Return the (x, y) coordinate for the center point of the cell that contains the specified text.  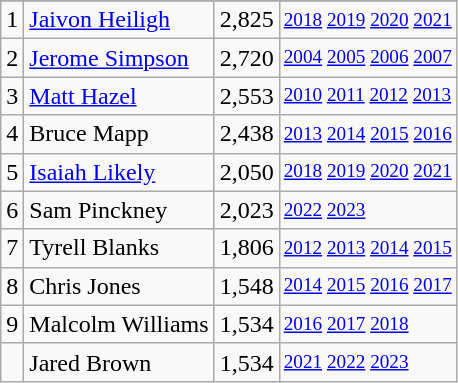
2010 2011 2012 2013 (368, 96)
8 (12, 286)
2022 2023 (368, 210)
2,553 (246, 96)
9 (12, 324)
Sam Pinckney (119, 210)
6 (12, 210)
1 (12, 20)
2021 2022 2023 (368, 362)
1,548 (246, 286)
3 (12, 96)
Jared Brown (119, 362)
2,050 (246, 172)
2016 2017 2018 (368, 324)
2,023 (246, 210)
2004 2005 2006 2007 (368, 58)
Isaiah Likely (119, 172)
Bruce Mapp (119, 134)
2 (12, 58)
7 (12, 248)
5 (12, 172)
2,825 (246, 20)
1,806 (246, 248)
Malcolm Williams (119, 324)
2012 2013 2014 2015 (368, 248)
2,438 (246, 134)
Chris Jones (119, 286)
2,720 (246, 58)
Tyrell Blanks (119, 248)
Matt Hazel (119, 96)
Jaivon Heiligh (119, 20)
Jerome Simpson (119, 58)
2013 2014 2015 2016 (368, 134)
2014 2015 2016 2017 (368, 286)
4 (12, 134)
